Output the [X, Y] coordinate of the center of the cell containing the given text.  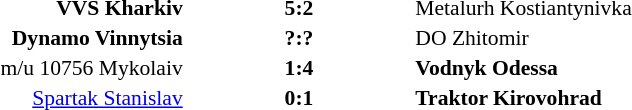
1:4 [300, 68]
?:? [300, 38]
